Return (X, Y) of the center of cell containing provided text 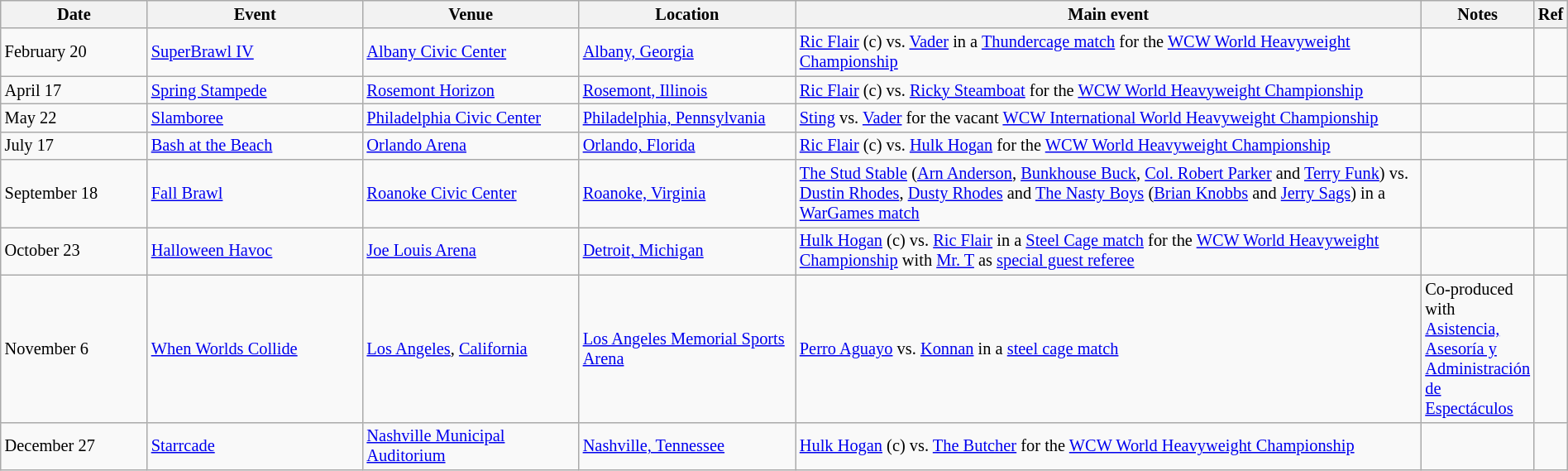
Los Angeles Memorial Sports Arena (687, 348)
July 17 (74, 146)
Ric Flair (c) vs. Vader in a Thundercage match for the WCW World Heavyweight Championship (1108, 52)
Albany, Georgia (687, 52)
Slamboree (255, 118)
Albany Civic Center (471, 52)
Perro Aguayo vs. Konnan in a steel cage match (1108, 348)
February 20 (74, 52)
Hulk Hogan (c) vs. Ric Flair in a Steel Cage match for the WCW World Heavyweight Championship with Mr. T as special guest referee (1108, 251)
Ric Flair (c) vs. Ricky Steamboat for the WCW World Heavyweight Championship (1108, 90)
Ric Flair (c) vs. Hulk Hogan for the WCW World Heavyweight Championship (1108, 146)
Orlando, Florida (687, 146)
Bash at the Beach (255, 146)
Roanoke Civic Center (471, 194)
Roanoke, Virginia (687, 194)
Event (255, 14)
Starrcade (255, 446)
SuperBrawl IV (255, 52)
Rosemont, Illinois (687, 90)
December 27 (74, 446)
Joe Louis Arena (471, 251)
Fall Brawl (255, 194)
Philadelphia, Pennsylvania (687, 118)
Detroit, Michigan (687, 251)
Notes (1477, 14)
Orlando Arena (471, 146)
Nashville, Tennessee (687, 446)
Philadelphia Civic Center (471, 118)
Date (74, 14)
Nashville Municipal Auditorium (471, 446)
April 17 (74, 90)
Hulk Hogan (c) vs. The Butcher for the WCW World Heavyweight Championship (1108, 446)
Rosemont Horizon (471, 90)
Sting vs. Vader for the vacant WCW International World Heavyweight Championship (1108, 118)
Location (687, 14)
Venue (471, 14)
October 23 (74, 251)
Co-produced with Asistencia, Asesoría y Administración de Espectáculos (1477, 348)
May 22 (74, 118)
When Worlds Collide (255, 348)
Spring Stampede (255, 90)
November 6 (74, 348)
Main event (1108, 14)
Halloween Havoc (255, 251)
Los Angeles, California (471, 348)
Ref (1551, 14)
September 18 (74, 194)
